Locate the cell with the specified text and output its [X, Y] center coordinate. 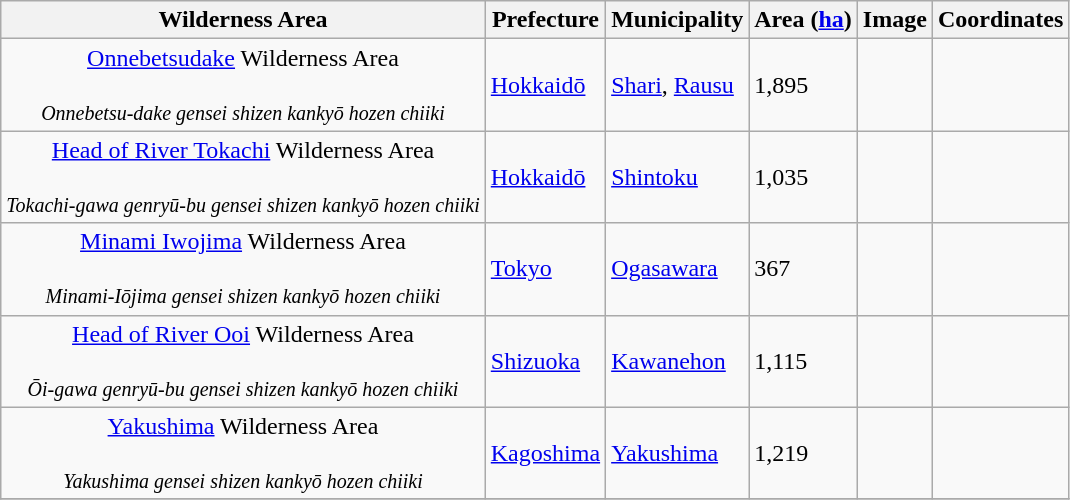
Minami Iwojima Wilderness AreaMinami-Iōjima gensei shizen kankyō hozen chiiki [243, 269]
Ogasawara [678, 269]
Yakushima Wilderness AreaYakushima gensei shizen kankyō hozen chiiki [243, 453]
1,895 [804, 85]
Yakushima [678, 453]
Shizuoka [545, 361]
Prefecture [545, 20]
Image [894, 20]
Shari, Rausu [678, 85]
Wilderness Area [243, 20]
Municipality [678, 20]
1,219 [804, 453]
Kagoshima [545, 453]
Tokyo [545, 269]
1,035 [804, 177]
Shintoku [678, 177]
Head of River Ooi Wilderness AreaŌi-gawa genryū-bu gensei shizen kankyō hozen chiiki [243, 361]
Coordinates [1000, 20]
1,115 [804, 361]
Area (ha) [804, 20]
Head of River Tokachi Wilderness AreaTokachi-gawa genryū-bu gensei shizen kankyō hozen chiiki [243, 177]
Onnebetsudake Wilderness AreaOnnebetsu-dake gensei shizen kankyō hozen chiiki [243, 85]
Kawanehon [678, 361]
367 [804, 269]
